From the cell containing the given text, extract its center point as (x, y) coordinate. 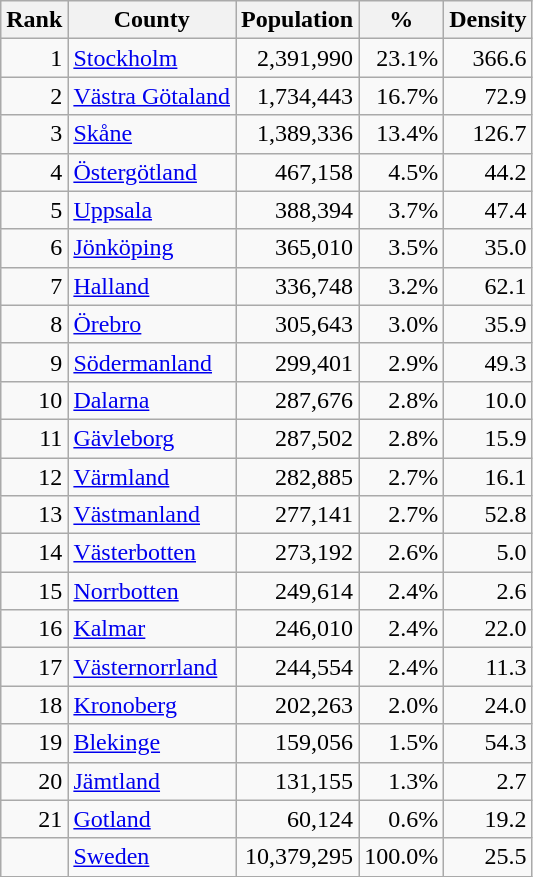
Östergötland (152, 172)
6 (34, 248)
299,401 (298, 362)
287,676 (298, 400)
Gotland (152, 819)
1,734,443 (298, 96)
3.5% (402, 248)
4.5% (402, 172)
388,394 (298, 210)
10.0 (488, 400)
5 (34, 210)
Population (298, 20)
2.9% (402, 362)
159,056 (298, 743)
249,614 (298, 591)
11.3 (488, 667)
202,263 (298, 705)
4 (34, 172)
2.7 (488, 781)
County (152, 20)
49.3 (488, 362)
1.5% (402, 743)
44.2 (488, 172)
Skåne (152, 134)
Kronoberg (152, 705)
16.1 (488, 477)
3 (34, 134)
22.0 (488, 629)
8 (34, 324)
10,379,295 (298, 857)
2,391,990 (298, 58)
19 (34, 743)
Stockholm (152, 58)
16 (34, 629)
Norrbotten (152, 591)
Dalarna (152, 400)
1,389,336 (298, 134)
467,158 (298, 172)
60,124 (298, 819)
1 (34, 58)
2.6% (402, 553)
287,502 (298, 438)
3.0% (402, 324)
23.1% (402, 58)
131,155 (298, 781)
126.7 (488, 134)
54.3 (488, 743)
273,192 (298, 553)
% (402, 20)
366.6 (488, 58)
35.9 (488, 324)
62.1 (488, 286)
Sweden (152, 857)
246,010 (298, 629)
100.0% (402, 857)
3.2% (402, 286)
Rank (34, 20)
17 (34, 667)
2 (34, 96)
18 (34, 705)
Uppsala (152, 210)
Västmanland (152, 515)
336,748 (298, 286)
16.7% (402, 96)
15 (34, 591)
Västra Götaland (152, 96)
19.2 (488, 819)
Jönköping (152, 248)
Västernorrland (152, 667)
13.4% (402, 134)
2.6 (488, 591)
9 (34, 362)
13 (34, 515)
Kalmar (152, 629)
15.9 (488, 438)
7 (34, 286)
244,554 (298, 667)
3.7% (402, 210)
Västerbotten (152, 553)
Jämtland (152, 781)
Örebro (152, 324)
5.0 (488, 553)
Blekinge (152, 743)
24.0 (488, 705)
12 (34, 477)
14 (34, 553)
21 (34, 819)
20 (34, 781)
11 (34, 438)
365,010 (298, 248)
0.6% (402, 819)
35.0 (488, 248)
25.5 (488, 857)
52.8 (488, 515)
Density (488, 20)
72.9 (488, 96)
305,643 (298, 324)
1.3% (402, 781)
Gävleborg (152, 438)
Södermanland (152, 362)
277,141 (298, 515)
47.4 (488, 210)
Värmland (152, 477)
282,885 (298, 477)
2.0% (402, 705)
10 (34, 400)
Halland (152, 286)
